Locate the cell with the specified text and output its [x, y] center coordinate. 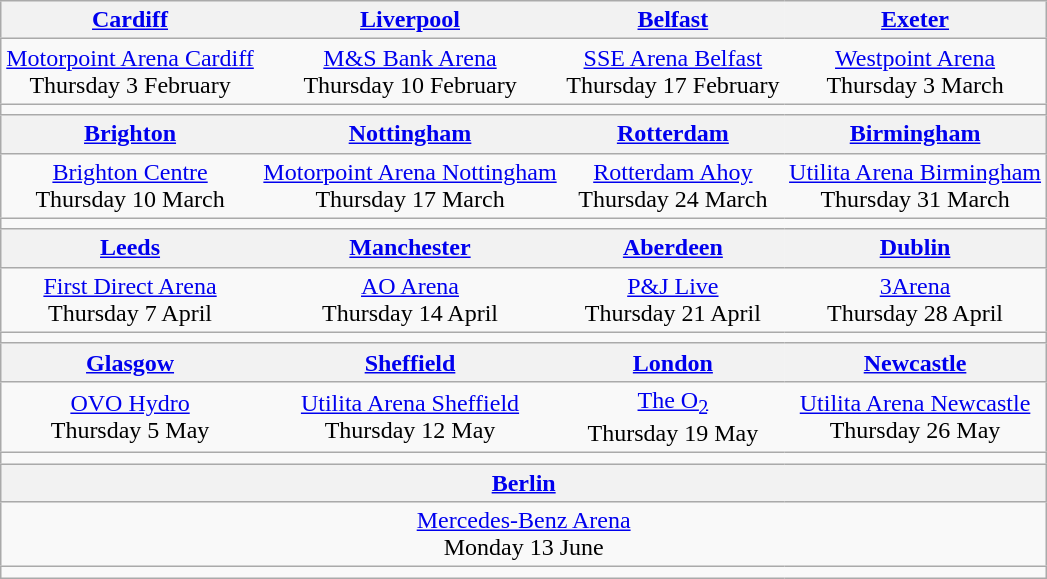
Brighton CentreThursday 10 March [130, 186]
Cardiff [130, 20]
Glasgow [130, 362]
P&J LiveThursday 21 April [672, 300]
Leeds [130, 248]
Exeter [915, 20]
Motorpoint Arena CardiffThursday 3 February [130, 72]
Utilita Arena NewcastleThursday 26 May [915, 416]
3ArenaThursday 28 April [915, 300]
Rotterdam AhoyThursday 24 March [672, 186]
AO ArenaThursday 14 April [410, 300]
Mercedes-Benz ArenaMonday 13 June [524, 534]
Brighton [130, 134]
Aberdeen [672, 248]
SSE Arena BelfastThursday 17 February [672, 72]
Newcastle [915, 362]
Dublin [915, 248]
Nottingham [410, 134]
Berlin [524, 483]
Liverpool [410, 20]
Motorpoint Arena NottinghamThursday 17 March [410, 186]
Rotterdam [672, 134]
The O2Thursday 19 May [672, 416]
Utilita Arena SheffieldThursday 12 May [410, 416]
OVO HydroThursday 5 May [130, 416]
Manchester [410, 248]
First Direct ArenaThursday 7 April [130, 300]
Sheffield [410, 362]
Belfast [672, 20]
London [672, 362]
M&S Bank ArenaThursday 10 February [410, 72]
Utilita Arena BirminghamThursday 31 March [915, 186]
Westpoint ArenaThursday 3 March [915, 72]
Birmingham [915, 134]
